Find where the given text appears and provide that cell's center as (x, y) coordinate. 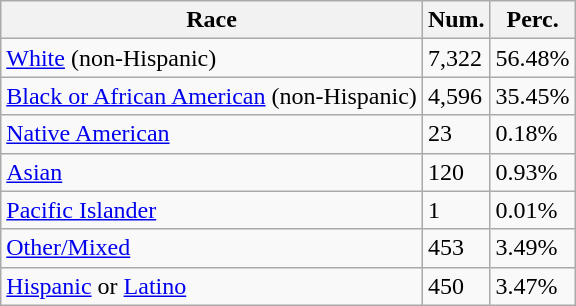
0.01% (532, 210)
453 (456, 248)
56.48% (532, 58)
Num. (456, 20)
Native American (212, 134)
7,322 (456, 58)
450 (456, 286)
Other/Mixed (212, 248)
Asian (212, 172)
0.18% (532, 134)
Hispanic or Latino (212, 286)
Perc. (532, 20)
120 (456, 172)
White (non-Hispanic) (212, 58)
3.47% (532, 286)
1 (456, 210)
3.49% (532, 248)
4,596 (456, 96)
Race (212, 20)
Pacific Islander (212, 210)
35.45% (532, 96)
0.93% (532, 172)
23 (456, 134)
Black or African American (non-Hispanic) (212, 96)
